Locate the cell with the specified text and output its (x, y) center coordinate. 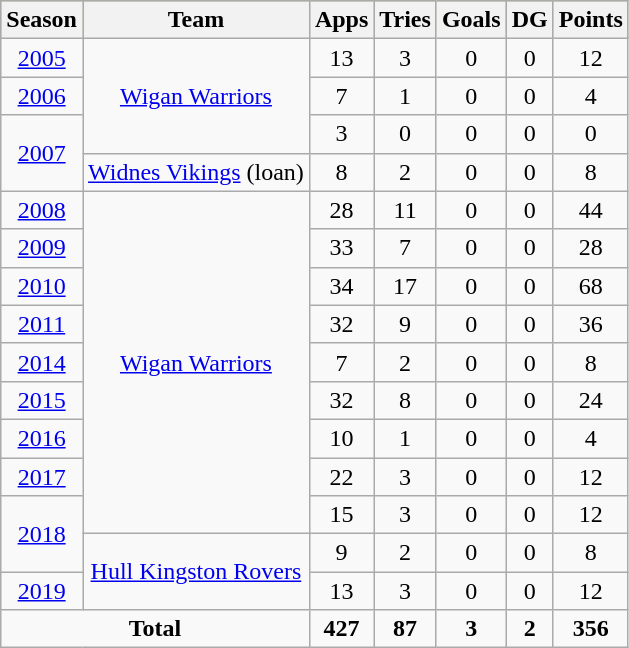
356 (590, 629)
2009 (42, 248)
2011 (42, 324)
87 (406, 629)
2008 (42, 210)
427 (341, 629)
2010 (42, 286)
36 (590, 324)
Team (196, 20)
2019 (42, 591)
Widnes Vikings (loan) (196, 172)
15 (341, 515)
2016 (42, 438)
22 (341, 477)
2006 (42, 96)
Apps (341, 20)
68 (590, 286)
11 (406, 210)
Hull Kingston Rovers (196, 572)
34 (341, 286)
2017 (42, 477)
24 (590, 400)
DG (530, 20)
2005 (42, 58)
Tries (406, 20)
17 (406, 286)
Goals (471, 20)
2007 (42, 153)
2014 (42, 362)
Total (156, 629)
2015 (42, 400)
Points (590, 20)
10 (341, 438)
2018 (42, 534)
44 (590, 210)
Season (42, 20)
33 (341, 248)
